Return the (X, Y) coordinate for the center point of the cell that contains the specified text.  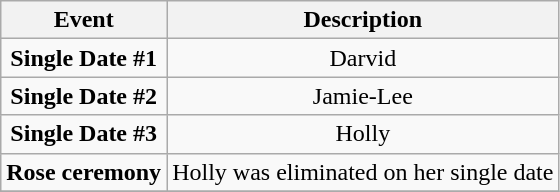
Description (363, 20)
Holly (363, 134)
Jamie-Lee (363, 96)
Single Date #3 (84, 134)
Single Date #2 (84, 96)
Event (84, 20)
Holly was eliminated on her single date (363, 172)
Rose ceremony (84, 172)
Single Date #1 (84, 58)
Darvid (363, 58)
